From the cell containing the given text, extract its center point as (X, Y) coordinate. 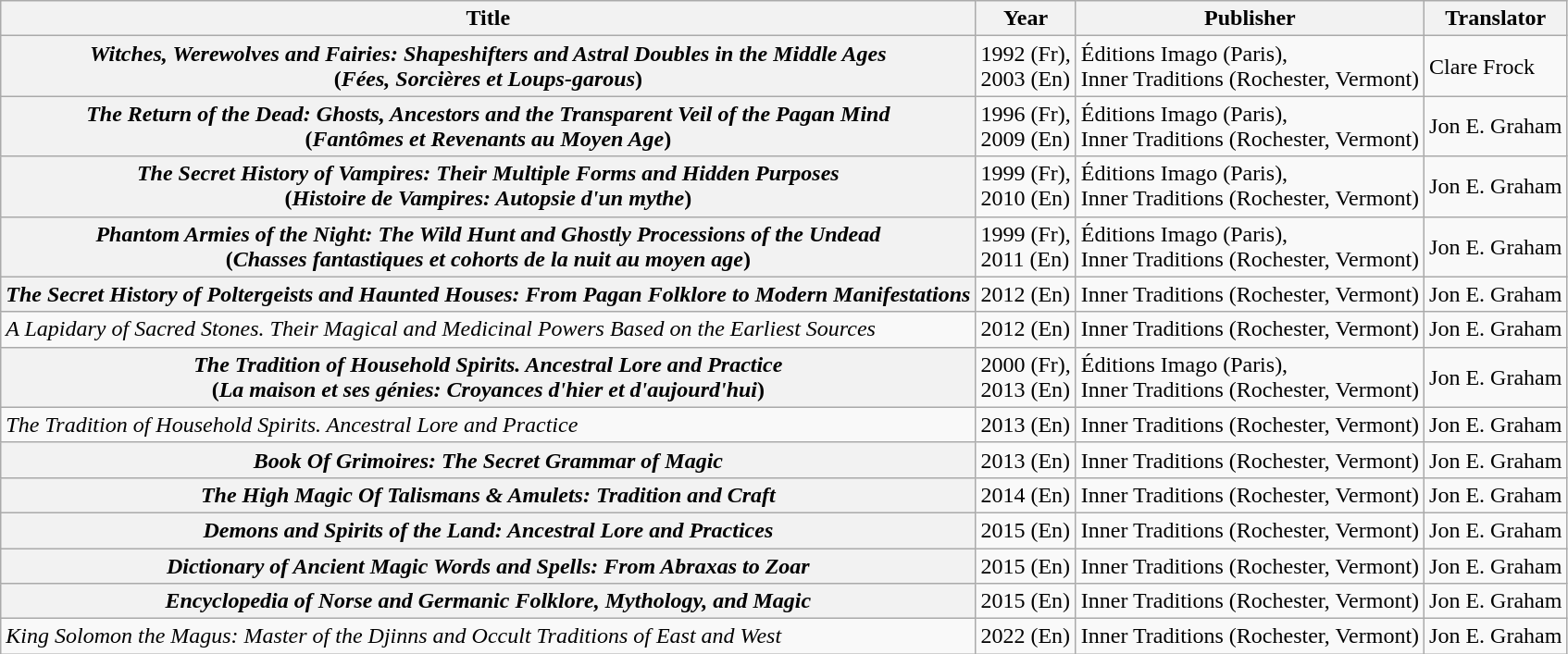
Book Of Grimoires: The Secret Grammar of Magic (489, 460)
The Tradition of Household Spirits. Ancestral Lore and Practice (La maison et ses génies: Croyances d'hier et d'aujourd'hui) (489, 377)
A Lapidary of Sacred Stones. Their Magical and Medicinal Powers Based on the Earliest Sources (489, 329)
The Tradition of Household Spirits. Ancestral Lore and Practice (489, 425)
Publisher (1250, 19)
Dictionary of Ancient Magic Words and Spells: From Abraxas to Zoar (489, 565)
The Return of the Dead: Ghosts, Ancestors and the Transparent Veil of the Pagan Mind (Fantômes et Revenants au Moyen Age) (489, 126)
The Secret History of Vampires: Their Multiple Forms and Hidden Purposes (Histoire de Vampires: Autopsie d'un mythe) (489, 187)
Phantom Armies of the Night: The Wild Hunt and Ghostly Processions of the Undead (Chasses fantastiques et cohorts de la nuit au moyen age) (489, 246)
Witches, Werewolves and Fairies: Shapeshifters and Astral Doubles in the Middle Ages (Fées, Sorcières et Loups-garous) (489, 67)
1996 (Fr), 2009 (En) (1026, 126)
2014 (En) (1026, 495)
Clare Frock (1496, 67)
Translator (1496, 19)
Demons and Spirits of the Land: Ancestral Lore and Practices (489, 530)
2022 (En) (1026, 636)
1999 (Fr), 2010 (En) (1026, 187)
The High Magic Of Talismans & Amulets: Tradition and Craft (489, 495)
Encyclopedia of Norse and Germanic Folklore, Mythology, and Magic (489, 601)
1992 (Fr), 2003 (En) (1026, 67)
Title (489, 19)
The Secret History of Poltergeists and Haunted Houses: From Pagan Folklore to Modern Manifestations (489, 294)
1999 (Fr), 2011 (En) (1026, 246)
2000 (Fr), 2013 (En) (1026, 377)
King Solomon the Magus: Master of the Djinns and Occult Traditions of East and West (489, 636)
Year (1026, 19)
